Scan for the cell matching the given text and deliver its (X, Y) coordinate at center. 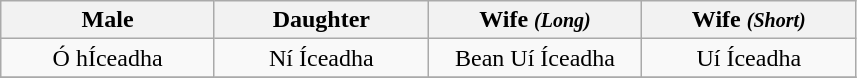
Male (108, 20)
Uí Íceadha (749, 58)
Ó hÍceadha (108, 58)
Bean Uí Íceadha (535, 58)
Ní Íceadha (321, 58)
Wife (Short) (749, 20)
Wife (Long) (535, 20)
Daughter (321, 20)
